Pinpoint the cell where the given text exists, returning its (X, Y) midpoint coordinate. 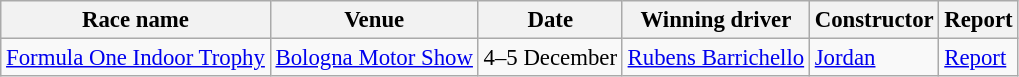
Rubens Barrichello (716, 58)
Jordan (874, 58)
Venue (374, 20)
Constructor (874, 20)
Race name (136, 20)
Date (550, 20)
Formula One Indoor Trophy (136, 58)
4–5 December (550, 58)
Winning driver (716, 20)
Bologna Motor Show (374, 58)
